Capture the cell that displays the provided text and extract its [x, y] central coordinate. 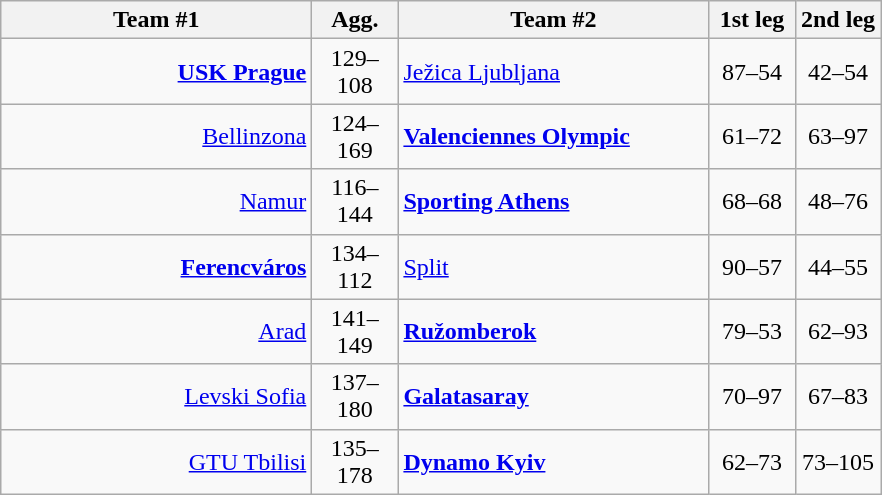
GTU Tbilisi [156, 462]
134–112 [355, 266]
63–97 [838, 136]
Agg. [355, 20]
Team #1 [156, 20]
62–73 [752, 462]
Valenciennes Olympic [554, 136]
42–54 [838, 72]
Dynamo Kyiv [554, 462]
Arad [156, 332]
70–97 [752, 396]
87–54 [752, 72]
61–72 [752, 136]
124–169 [355, 136]
116–144 [355, 202]
Ferencváros [156, 266]
73–105 [838, 462]
44–55 [838, 266]
1st leg [752, 20]
135–178 [355, 462]
2nd leg [838, 20]
Galatasaray [554, 396]
Ružomberok [554, 332]
68–68 [752, 202]
141–149 [355, 332]
62–93 [838, 332]
137–180 [355, 396]
129–108 [355, 72]
48–76 [838, 202]
Team #2 [554, 20]
67–83 [838, 396]
Levski Sofia [156, 396]
Namur [156, 202]
Split [554, 266]
79–53 [752, 332]
90–57 [752, 266]
Ježica Ljubljana [554, 72]
Sporting Athens [554, 202]
USK Prague [156, 72]
Bellinzona [156, 136]
